Provide the (X, Y) coordinate of the cell's center where the given text is located.  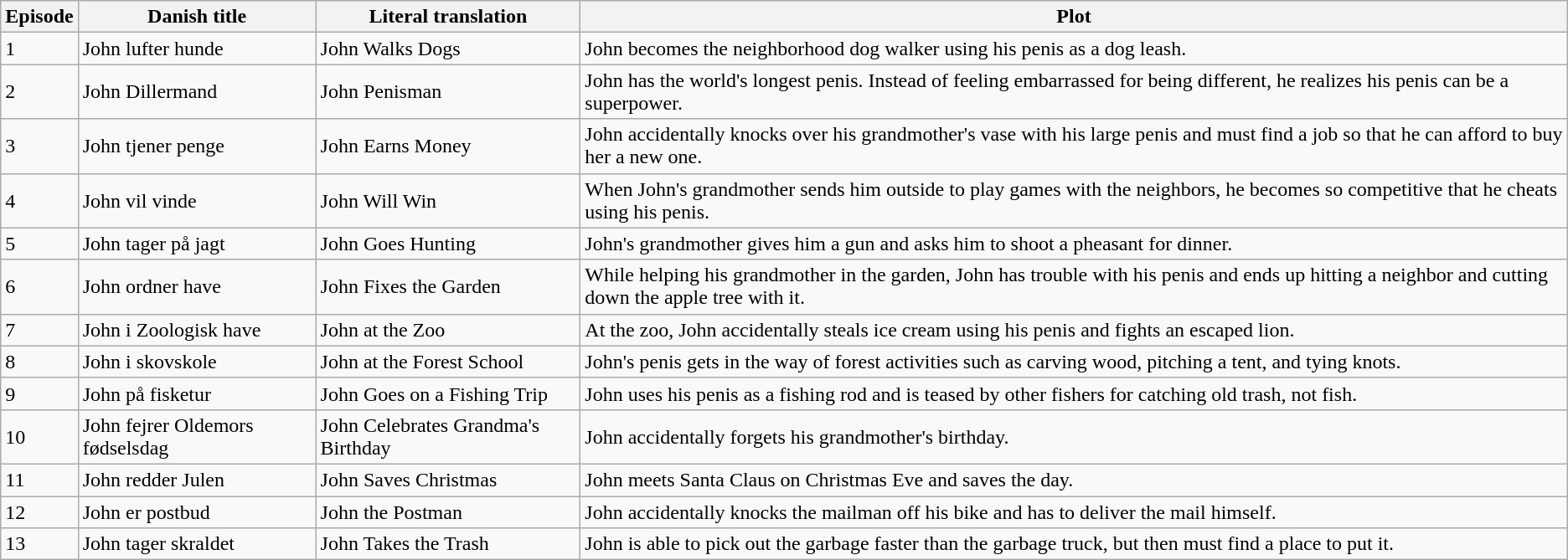
John the Postman (448, 511)
Plot (1074, 17)
Danish title (197, 17)
John Earns Money (448, 146)
At the zoo, John accidentally steals ice cream using his penis and fights an escaped lion. (1074, 330)
3 (39, 146)
John Saves Christmas (448, 480)
12 (39, 511)
John has the world's longest penis. Instead of feeling embarrassed for being different, he realizes his penis can be a superpower. (1074, 92)
John lufter hunde (197, 49)
John becomes the neighborhood dog walker using his penis as a dog leash. (1074, 49)
When John's grandmother sends him outside to play games with the neighbors, he becomes so competitive that he cheats using his penis. (1074, 201)
John Penisman (448, 92)
8 (39, 362)
6 (39, 286)
John tjener penge (197, 146)
John Takes the Trash (448, 544)
13 (39, 544)
John i skovskole (197, 362)
5 (39, 244)
John Celebrates Grandma's Birthday (448, 437)
John vil vinde (197, 201)
John Fixes the Garden (448, 286)
John fejrer Oldemors fødselsdag (197, 437)
9 (39, 393)
John at the Forest School (448, 362)
John tager skraldet (197, 544)
Literal translation (448, 17)
John is able to pick out the garbage faster than the garbage truck, but then must find a place to put it. (1074, 544)
John at the Zoo (448, 330)
4 (39, 201)
John ordner have (197, 286)
11 (39, 480)
John i Zoologisk have (197, 330)
John accidentally forgets his grandmother's birthday. (1074, 437)
John uses his penis as a fishing rod and is teased by other fishers for catching old trash, not fish. (1074, 393)
While helping his grandmother in the garden, John has trouble with his penis and ends up hitting a neighbor and cutting down the apple tree with it. (1074, 286)
John accidentally knocks over his grandmother's vase with his large penis and must find a job so that he can afford to buy her a new one. (1074, 146)
7 (39, 330)
John's grandmother gives him a gun and asks him to shoot a pheasant for dinner. (1074, 244)
1 (39, 49)
John tager på jagt (197, 244)
John er postbud (197, 511)
John Dillermand (197, 92)
John på fisketur (197, 393)
John meets Santa Claus on Christmas Eve and saves the day. (1074, 480)
John Walks Dogs (448, 49)
2 (39, 92)
John Goes on a Fishing Trip (448, 393)
Episode (39, 17)
10 (39, 437)
John Goes Hunting (448, 244)
John accidentally knocks the mailman off his bike and has to deliver the mail himself. (1074, 511)
John redder Julen (197, 480)
John's penis gets in the way of forest activities such as carving wood, pitching a tent, and tying knots. (1074, 362)
John Will Win (448, 201)
